Extract the (x, y) coordinate from the center of the cell holding the provided text.  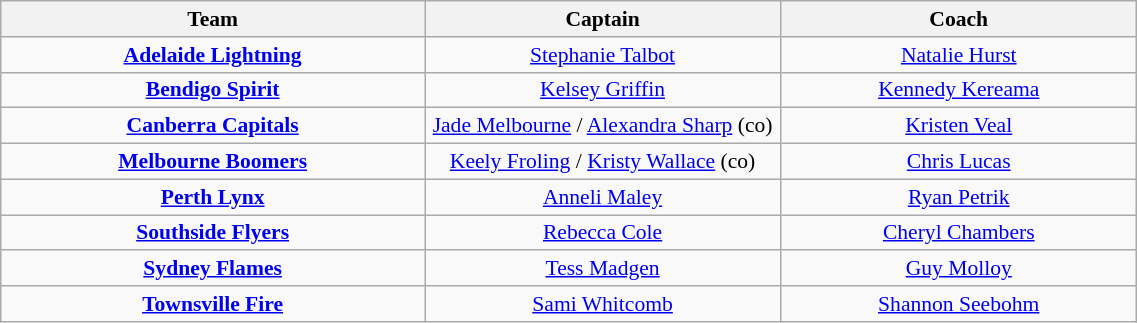
Captain (602, 19)
Rebecca Cole (602, 233)
Shannon Seebohm (959, 304)
Chris Lucas (959, 162)
Perth Lynx (213, 197)
Coach (959, 19)
Sydney Flames (213, 269)
Kennedy Kereama (959, 90)
Guy Molloy (959, 269)
Stephanie Talbot (602, 55)
Bendigo Spirit (213, 90)
Keely Froling / Kristy Wallace (co) (602, 162)
Anneli Maley (602, 197)
Southside Flyers (213, 233)
Ryan Petrik (959, 197)
Kelsey Griffin (602, 90)
Melbourne Boomers (213, 162)
Jade Melbourne / Alexandra Sharp (co) (602, 126)
Canberra Capitals (213, 126)
Townsville Fire (213, 304)
Cheryl Chambers (959, 233)
Team (213, 19)
Natalie Hurst (959, 55)
Adelaide Lightning (213, 55)
Tess Madgen (602, 269)
Kristen Veal (959, 126)
Sami Whitcomb (602, 304)
